Capture the cell that displays the provided text and extract its (x, y) central coordinate. 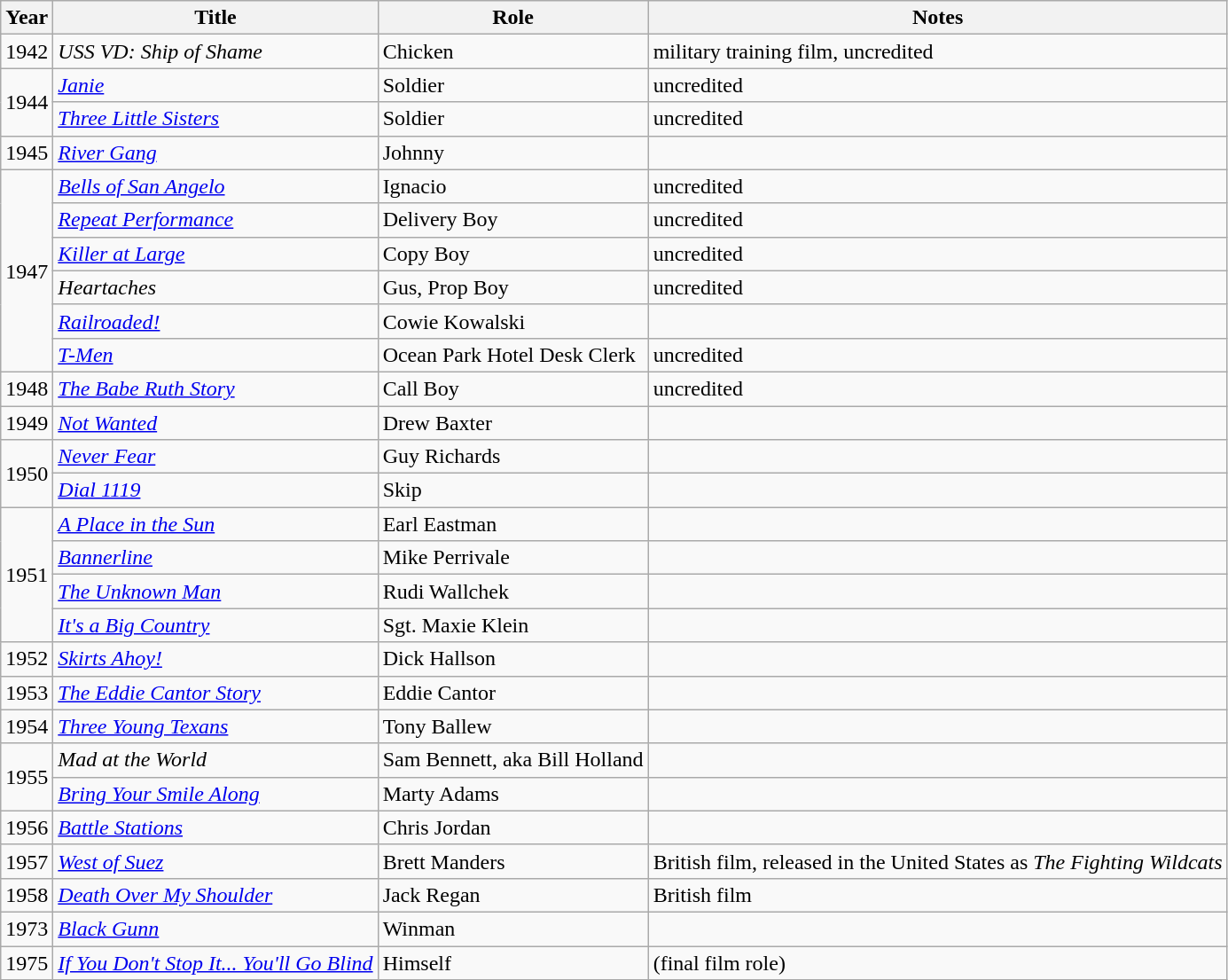
Ignacio (512, 186)
Tony Ballew (512, 726)
Three Little Sisters (215, 119)
Railroaded! (215, 321)
Mad at the World (215, 760)
1957 (27, 861)
Battle Stations (215, 827)
Dial 1119 (215, 490)
Gus, Prop Boy (512, 287)
Role (512, 18)
West of Suez (215, 861)
Year (27, 18)
Skip (512, 490)
T-Men (215, 355)
1956 (27, 827)
Johnny (512, 153)
Ocean Park Hotel Desk Clerk (512, 355)
Never Fear (215, 457)
British film, released in the United States as The Fighting Wildcats (938, 861)
British film (938, 895)
1955 (27, 777)
Rudi Wallchek (512, 592)
Brett Manders (512, 861)
1951 (27, 575)
1948 (27, 388)
Black Gunn (215, 929)
Not Wanted (215, 423)
Heartaches (215, 287)
It's a Big Country (215, 625)
Guy Richards (512, 457)
Killer at Large (215, 254)
1942 (27, 51)
Earl Eastman (512, 524)
1958 (27, 895)
If You Don't Stop It... You'll Go Blind (215, 962)
Drew Baxter (512, 423)
Repeat Performance (215, 220)
Marty Adams (512, 794)
Winman (512, 929)
Call Boy (512, 388)
military training film, uncredited (938, 51)
Eddie Cantor (512, 693)
1973 (27, 929)
1950 (27, 474)
The Eddie Cantor Story (215, 693)
The Babe Ruth Story (215, 388)
River Gang (215, 153)
Delivery Boy (512, 220)
A Place in the Sun (215, 524)
Notes (938, 18)
Copy Boy (512, 254)
Bring Your Smile Along (215, 794)
Jack Regan (512, 895)
Skirts Ahoy! (215, 659)
Dick Hallson (512, 659)
Death Over My Shoulder (215, 895)
1949 (27, 423)
1945 (27, 153)
Chicken (512, 51)
Sam Bennett, aka Bill Holland (512, 760)
1952 (27, 659)
Three Young Texans (215, 726)
Mike Perrivale (512, 558)
Sgt. Maxie Klein (512, 625)
The Unknown Man (215, 592)
Chris Jordan (512, 827)
Bannerline (215, 558)
Himself (512, 962)
USS VD: Ship of Shame (215, 51)
1944 (27, 102)
1975 (27, 962)
Title (215, 18)
Cowie Kowalski (512, 321)
Janie (215, 85)
(final film role) (938, 962)
1953 (27, 693)
1947 (27, 270)
1954 (27, 726)
Bells of San Angelo (215, 186)
